Locate the cell with the specified text and output its [x, y] center coordinate. 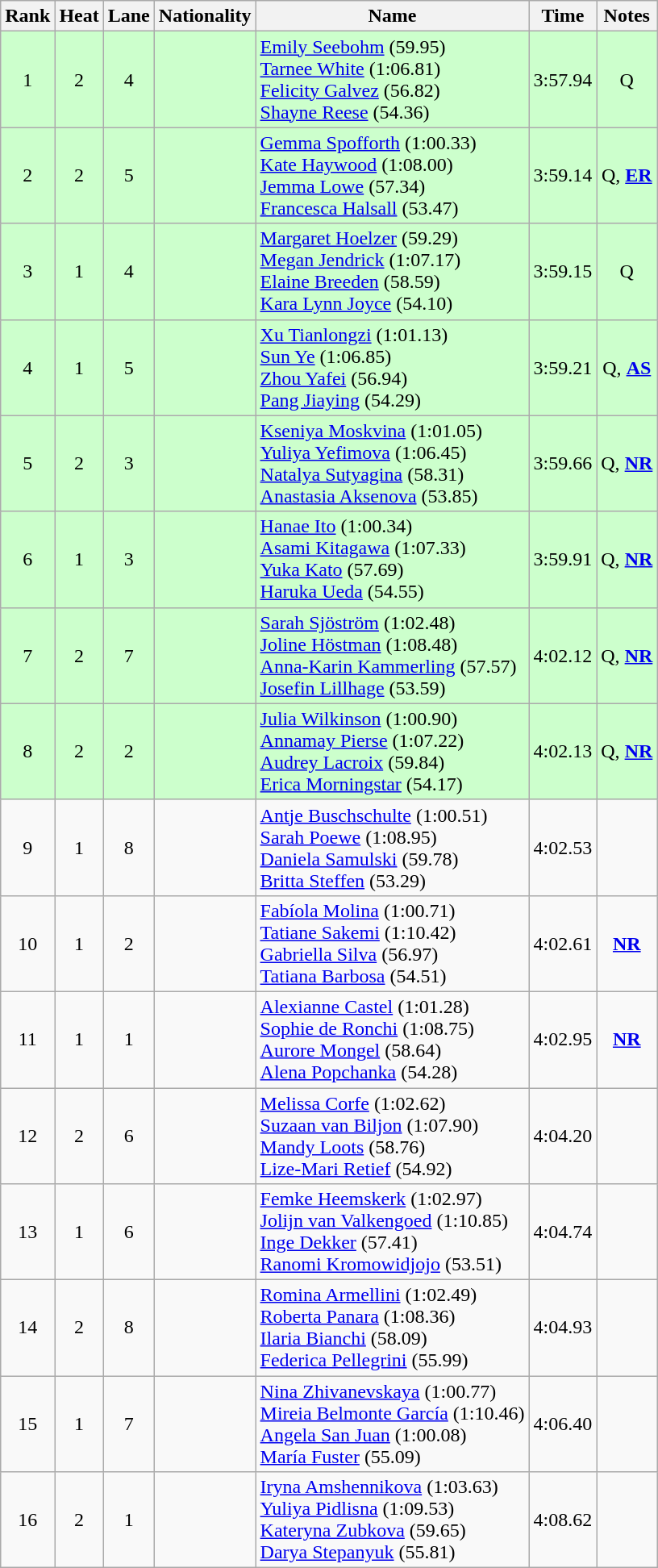
Notes [627, 16]
Q, AS [627, 368]
12 [27, 1136]
Nina Zhivanevskaya (1:00.77) Mireia Belmonte García (1:10.46) Angela San Juan (1:00.08) María Fuster (55.09) [392, 1424]
3:59.15 [563, 271]
4:06.40 [563, 1424]
Nationality [205, 16]
Antje Buschschulte (1:00.51) Sarah Poewe (1:08.95) Daniela Samulski (59.78) Britta Steffen (53.29) [392, 847]
16 [27, 1520]
Kseniya Moskvina (1:01.05) Yuliya Yefimova (1:06.45) Natalya Sutyagina (58.31) Anastasia Aksenova (53.85) [392, 463]
4:04.93 [563, 1328]
14 [27, 1328]
Femke Heemskerk (1:02.97) Jolijn van Valkengoed (1:10.85) Inge Dekker (57.41) Ranomi Kromowidjojo (53.51) [392, 1232]
11 [27, 1039]
Gemma Spofforth (1:00.33) Kate Haywood (1:08.00) Jemma Lowe (57.34) Francesca Halsall (53.47) [392, 176]
15 [27, 1424]
Q, ER [627, 176]
Iryna Amshennikova (1:03.63) Yuliya Pidlisna (1:09.53) Kateryna Zubkova (59.65) Darya Stepanyuk (55.81) [392, 1520]
4:02.61 [563, 944]
3:59.14 [563, 176]
9 [27, 847]
Fabíola Molina (1:00.71) Tatiane Sakemi (1:10.42) Gabriella Silva (56.97) Tatiana Barbosa (54.51) [392, 944]
Alexianne Castel (1:01.28) Sophie de Ronchi (1:08.75) Aurore Mongel (58.64) Alena Popchanka (54.28) [392, 1039]
10 [27, 944]
4:02.12 [563, 655]
Rank [27, 16]
13 [27, 1232]
3:57.94 [563, 79]
Romina Armellini (1:02.49) Roberta Panara (1:08.36) Ilaria Bianchi (58.09) Federica Pellegrini (55.99) [392, 1328]
3:59.91 [563, 560]
4:04.74 [563, 1232]
Time [563, 16]
Heat [79, 16]
4:02.13 [563, 752]
3:59.21 [563, 368]
4:08.62 [563, 1520]
Melissa Corfe (1:02.62) Suzaan van Biljon (1:07.90) Mandy Loots (58.76) Lize-Mari Retief (54.92) [392, 1136]
Sarah Sjöström (1:02.48) Joline Höstman (1:08.48) Anna-Karin Kammerling (57.57) Josefin Lillhage (53.59) [392, 655]
3:59.66 [563, 463]
Hanae Ito (1:00.34) Asami Kitagawa (1:07.33) Yuka Kato (57.69) Haruka Ueda (54.55) [392, 560]
4:02.95 [563, 1039]
Margaret Hoelzer (59.29) Megan Jendrick (1:07.17) Elaine Breeden (58.59) Kara Lynn Joyce (54.10) [392, 271]
4:02.53 [563, 847]
Lane [129, 16]
Name [392, 16]
Xu Tianlongzi (1:01.13) Sun Ye (1:06.85) Zhou Yafei (56.94) Pang Jiaying (54.29) [392, 368]
Julia Wilkinson (1:00.90) Annamay Pierse (1:07.22) Audrey Lacroix (59.84) Erica Morningstar (54.17) [392, 752]
Emily Seebohm (59.95) Tarnee White (1:06.81) Felicity Galvez (56.82) Shayne Reese (54.36) [392, 79]
4:04.20 [563, 1136]
